Output the (X, Y) coordinate of the center of the cell containing the given text.  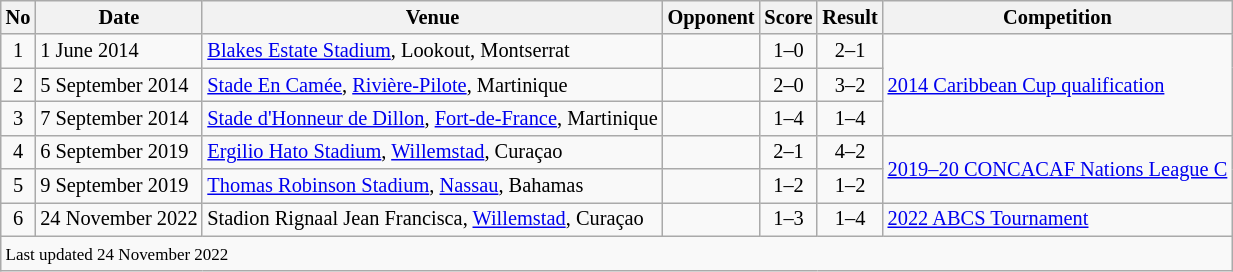
No (18, 17)
4–2 (850, 152)
6 (18, 219)
Score (788, 17)
1–0 (788, 51)
1–3 (788, 219)
Competition (1058, 17)
Result (850, 17)
6 September 2019 (118, 152)
Opponent (712, 17)
Stade d'Honneur de Dillon, Fort-de-France, Martinique (432, 118)
2019–20 CONCACAF Nations League C (1058, 168)
3–2 (850, 85)
2 (18, 85)
2022 ABCS Tournament (1058, 219)
1 (18, 51)
5 (18, 186)
4 (18, 152)
1 June 2014 (118, 51)
2–0 (788, 85)
9 September 2019 (118, 186)
5 September 2014 (118, 85)
Venue (432, 17)
24 November 2022 (118, 219)
3 (18, 118)
Thomas Robinson Stadium, Nassau, Bahamas (432, 186)
7 September 2014 (118, 118)
Blakes Estate Stadium, Lookout, Montserrat (432, 51)
Stadion Rignaal Jean Francisca, Willemstad, Curaçao (432, 219)
Last updated 24 November 2022 (616, 253)
Ergilio Hato Stadium, Willemstad, Curaçao (432, 152)
2014 Caribbean Cup qualification (1058, 84)
Stade En Camée, Rivière-Pilote, Martinique (432, 85)
Date (118, 17)
